Locate the cell with the specified text and output its [x, y] center coordinate. 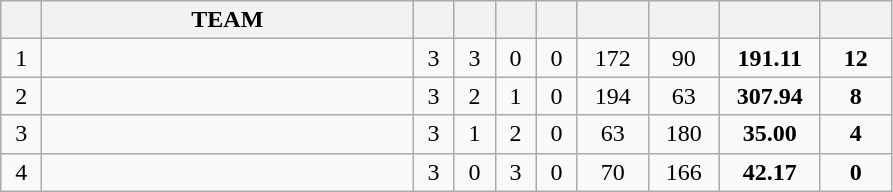
35.00 [770, 134]
180 [684, 134]
90 [684, 58]
TEAM [228, 20]
307.94 [770, 96]
194 [612, 96]
70 [612, 172]
42.17 [770, 172]
8 [856, 96]
191.11 [770, 58]
172 [612, 58]
12 [856, 58]
166 [684, 172]
